Output the [X, Y] coordinate of the center of the cell containing the given text.  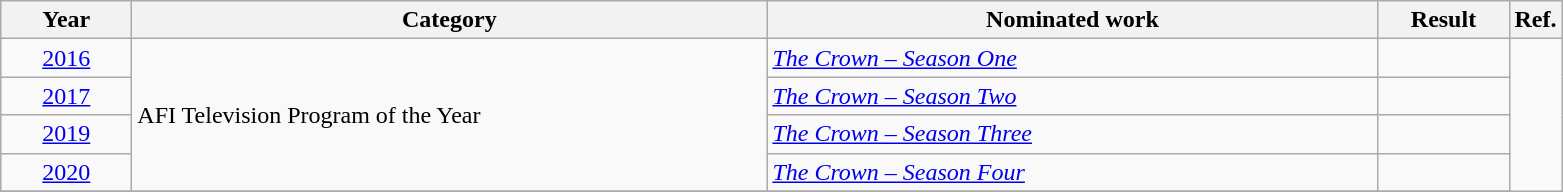
2016 [66, 58]
The Crown – Season Two [1072, 96]
The Crown – Season One [1072, 58]
The Crown – Season Four [1072, 172]
Category [450, 20]
Nominated work [1072, 20]
The Crown – Season Three [1072, 134]
Year [66, 20]
2019 [66, 134]
Ref. [1536, 20]
2020 [66, 172]
Result [1444, 20]
AFI Television Program of the Year [450, 115]
2017 [66, 96]
